Return the [x, y] coordinate for the center point of the cell that contains the specified text.  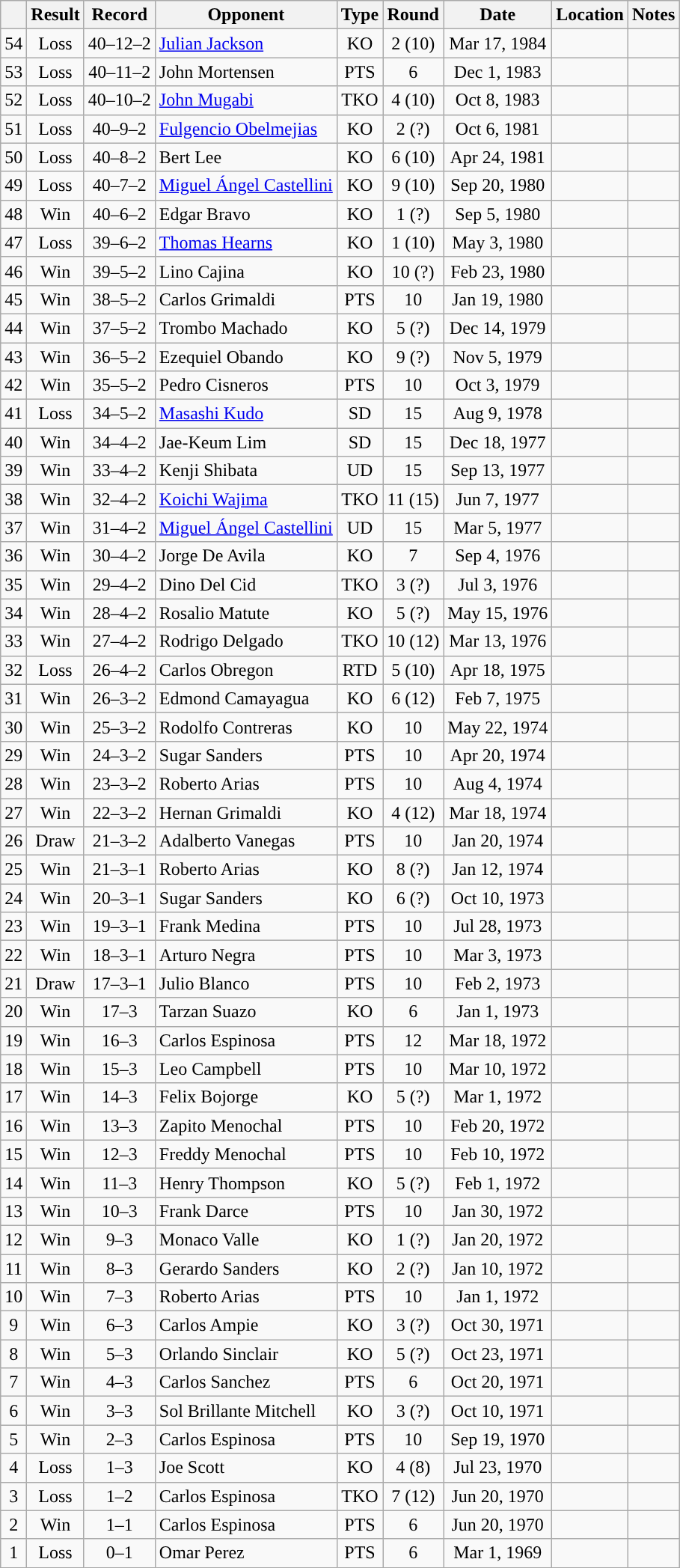
2 (10) [413, 43]
33–4–2 [120, 471]
8 [13, 1354]
Leo Campbell [245, 1069]
Mar 1, 1972 [498, 1097]
Sol Brillante Mitchell [245, 1411]
Feb 20, 1972 [498, 1126]
40 [13, 442]
Jun 7, 1977 [498, 499]
17 [13, 1097]
4 (12) [413, 812]
Oct 20, 1971 [498, 1382]
32–4–2 [120, 499]
1 (10) [413, 242]
Jul 23, 1970 [498, 1468]
44 [13, 328]
35–5–2 [120, 385]
8–3 [120, 1269]
29–4–2 [120, 585]
Koichi Wajima [245, 499]
Mar 13, 1976 [498, 641]
Jan 20, 1972 [498, 1239]
Jan 1, 1972 [498, 1297]
Mar 17, 1984 [498, 43]
Mar 1, 1969 [498, 1553]
34–4–2 [120, 442]
Oct 23, 1971 [498, 1354]
Oct 6, 1981 [498, 129]
Nov 5, 1979 [498, 357]
26 [13, 841]
6 (?) [413, 898]
John Mortensen [245, 72]
42 [13, 385]
Apr 24, 1981 [498, 157]
5 [13, 1439]
1–1 [120, 1525]
45 [13, 299]
Ezequiel Obando [245, 357]
Freddy Menochal [245, 1154]
40–7–2 [120, 186]
Jan 10, 1972 [498, 1269]
40–12–2 [120, 43]
2 [13, 1525]
Jan 20, 1974 [498, 841]
Type [359, 15]
16–3 [120, 1040]
32 [13, 670]
Thomas Hearns [245, 242]
Oct 3, 1979 [498, 385]
John Mugabi [245, 100]
4 (8) [413, 1468]
Jan 30, 1972 [498, 1211]
24–3–2 [120, 755]
19 [13, 1040]
1–2 [120, 1496]
Aug 9, 1978 [498, 414]
Result [55, 15]
38–5–2 [120, 299]
Mar 18, 1974 [498, 812]
38 [13, 499]
25 [13, 870]
17–3–1 [120, 983]
21–3–1 [120, 870]
Rodrigo Delgado [245, 641]
Oct 30, 1971 [498, 1326]
RTD [359, 670]
Hernan Grimaldi [245, 812]
Lino Cajina [245, 271]
10 (?) [413, 271]
Sep 13, 1977 [498, 471]
27 [13, 812]
Oct 8, 1983 [498, 100]
46 [13, 271]
43 [13, 357]
9 [13, 1326]
5–3 [120, 1354]
May 15, 1976 [498, 613]
40–9–2 [120, 129]
Sep 20, 1980 [498, 186]
Frank Darce [245, 1211]
11 (15) [413, 499]
20 [13, 1012]
Jul 28, 1973 [498, 927]
May 22, 1974 [498, 727]
39–6–2 [120, 242]
3 [13, 1496]
40–8–2 [120, 157]
0–1 [120, 1553]
Mar 3, 1973 [498, 955]
28 [13, 784]
39–5–2 [120, 271]
Carlos Ampie [245, 1326]
Jan 19, 1980 [498, 299]
7 (12) [413, 1496]
Jan 1, 1973 [498, 1012]
23–3–2 [120, 784]
Feb 1, 1972 [498, 1183]
13 [13, 1211]
Notes [653, 15]
5 (10) [413, 670]
Joe Scott [245, 1468]
50 [13, 157]
Apr 18, 1975 [498, 670]
2–3 [120, 1439]
37–5–2 [120, 328]
36–5–2 [120, 357]
Carlos Grimaldi [245, 299]
Henry Thompson [245, 1183]
Orlando Sinclair [245, 1354]
40–10–2 [120, 100]
Pedro Cisneros [245, 385]
23 [13, 927]
14 [13, 1183]
Masashi Kudo [245, 414]
31–4–2 [120, 528]
26–3–2 [120, 698]
14–3 [120, 1097]
40–11–2 [120, 72]
6–3 [120, 1326]
8 (?) [413, 870]
29 [13, 755]
6 (12) [413, 698]
May 3, 1980 [498, 242]
19–3–1 [120, 927]
Arturo Negra [245, 955]
Oct 10, 1971 [498, 1411]
51 [13, 129]
Feb 23, 1980 [498, 271]
18–3–1 [120, 955]
Date [498, 15]
Oct 10, 1973 [498, 898]
41 [13, 414]
Edgar Bravo [245, 214]
3–3 [120, 1411]
12–3 [120, 1154]
Kenji Shibata [245, 471]
11–3 [120, 1183]
33 [13, 641]
25–3–2 [120, 727]
39 [13, 471]
49 [13, 186]
20–3–1 [120, 898]
Dec 18, 1977 [498, 442]
Dino Del Cid [245, 585]
Mar 5, 1977 [498, 528]
Carlos Sanchez [245, 1382]
54 [13, 43]
Feb 7, 1975 [498, 698]
17–3 [120, 1012]
Apr 20, 1974 [498, 755]
Gerardo Sanders [245, 1269]
24 [13, 898]
Adalberto Vanegas [245, 841]
31 [13, 698]
Location [590, 15]
15–3 [120, 1069]
28–4–2 [120, 613]
Rosalio Matute [245, 613]
1 [13, 1553]
35 [13, 585]
Jorge De Avila [245, 556]
4–3 [120, 1382]
16 [13, 1126]
Sep 19, 1970 [498, 1439]
48 [13, 214]
30–4–2 [120, 556]
Edmond Camayagua [245, 698]
Omar Perez [245, 1553]
52 [13, 100]
Fulgencio Obelmejias [245, 129]
1–3 [120, 1468]
Felix Bojorge [245, 1097]
Opponent [245, 15]
21 [13, 983]
4 [13, 1468]
53 [13, 72]
Jae-Keum Lim [245, 442]
Mar 10, 1972 [498, 1069]
36 [13, 556]
Tarzan Suazo [245, 1012]
10–3 [120, 1211]
34–5–2 [120, 414]
Round [413, 15]
Julian Jackson [245, 43]
Bert Lee [245, 157]
Jan 12, 1974 [498, 870]
40–6–2 [120, 214]
21–3–2 [120, 841]
Feb 2, 1973 [498, 983]
13–3 [120, 1126]
Dec 14, 1979 [498, 328]
26–4–2 [120, 670]
47 [13, 242]
11 [13, 1269]
6 (10) [413, 157]
22–3–2 [120, 812]
Record [120, 15]
37 [13, 528]
Julio Blanco [245, 983]
Trombo Machado [245, 328]
22 [13, 955]
18 [13, 1069]
Dec 1, 1983 [498, 72]
10 (12) [413, 641]
30 [13, 727]
Frank Medina [245, 927]
Mar 18, 1972 [498, 1040]
Aug 4, 1974 [498, 784]
34 [13, 613]
Carlos Obregon [245, 670]
4 (10) [413, 100]
7–3 [120, 1297]
Sep 4, 1976 [498, 556]
9 (?) [413, 357]
Monaco Valle [245, 1239]
Feb 10, 1972 [498, 1154]
9–3 [120, 1239]
27–4–2 [120, 641]
Zapito Menochal [245, 1126]
Jul 3, 1976 [498, 585]
Rodolfo Contreras [245, 727]
Sep 5, 1980 [498, 214]
9 (10) [413, 186]
